Scan for the cell matching the given text and deliver its (x, y) coordinate at center. 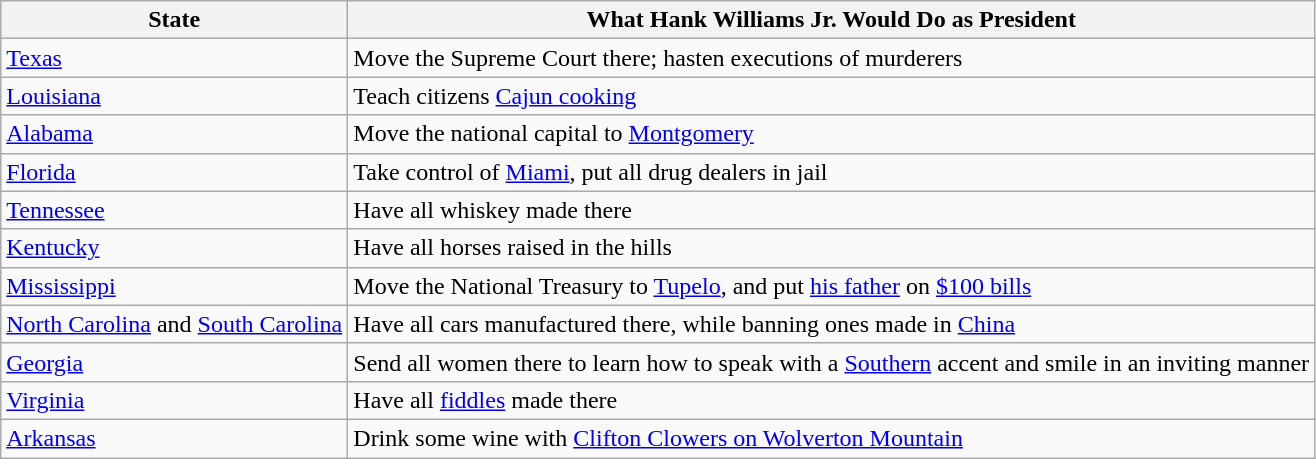
Move the Supreme Court there; hasten executions of murderers (832, 58)
Mississippi (174, 286)
Drink some wine with Clifton Clowers on Wolverton Mountain (832, 438)
North Carolina and South Carolina (174, 324)
Georgia (174, 362)
Have all fiddles made there (832, 400)
Florida (174, 172)
Move the National Treasury to Tupelo, and put his father on $100 bills (832, 286)
Have all cars manufactured there, while banning ones made in China (832, 324)
State (174, 20)
Alabama (174, 134)
Have all whiskey made there (832, 210)
Texas (174, 58)
Louisiana (174, 96)
Tennessee (174, 210)
Take control of Miami, put all drug dealers in jail (832, 172)
Teach citizens Cajun cooking (832, 96)
Arkansas (174, 438)
Send all women there to learn how to speak with a Southern accent and smile in an inviting manner (832, 362)
Virginia (174, 400)
Have all horses raised in the hills (832, 248)
Kentucky (174, 248)
Move the national capital to Montgomery (832, 134)
What Hank Williams Jr. Would Do as President (832, 20)
